Identify which cell holds the provided text, then report its [x, y] central coordinate. 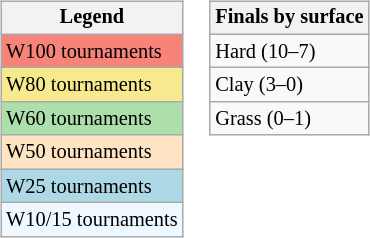
Finals by surface [289, 18]
Legend [92, 18]
W80 tournaments [92, 85]
W60 tournaments [92, 119]
Clay (3–0) [289, 85]
W50 tournaments [92, 152]
W100 tournaments [92, 51]
Grass (0–1) [289, 119]
W25 tournaments [92, 186]
Hard (10–7) [289, 51]
W10/15 tournaments [92, 220]
